Determine the [X, Y] coordinate at the center of the cell enclosing the given text.  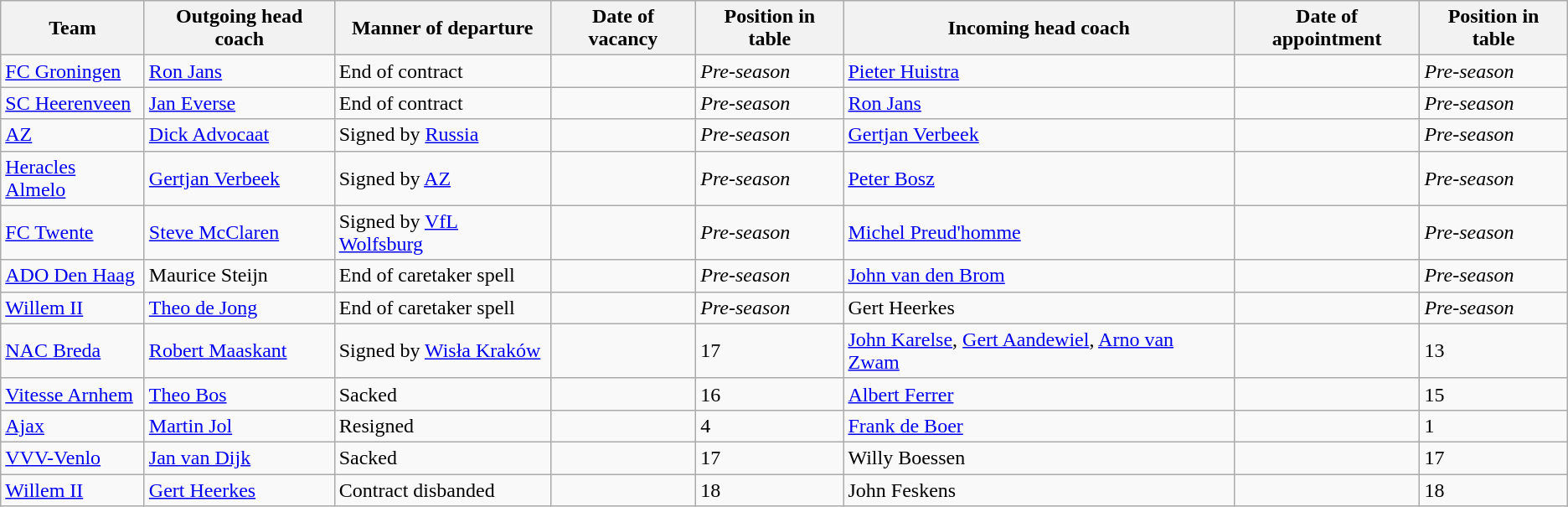
Albert Ferrer [1039, 394]
FC Twente [73, 233]
Frank de Boer [1039, 426]
Dick Advocaat [240, 135]
Date of vacancy [623, 28]
Outgoing head coach [240, 28]
Steve McClaren [240, 233]
13 [1493, 350]
Signed by AZ [442, 178]
Peter Bosz [1039, 178]
Ajax [73, 426]
Theo Bos [240, 394]
Manner of departure [442, 28]
Pieter Huistra [1039, 71]
Maurice Steijn [240, 276]
John Karelse, Gert Aandewiel, Arno van Zwam [1039, 350]
Signed by Russia [442, 135]
John Feskens [1039, 490]
Team [73, 28]
VVV-Venlo [73, 458]
15 [1493, 394]
Theo de Jong [240, 308]
4 [770, 426]
NAC Breda [73, 350]
Contract disbanded [442, 490]
Robert Maaskant [240, 350]
16 [770, 394]
Vitesse Arnhem [73, 394]
1 [1493, 426]
John van den Brom [1039, 276]
Martin Jol [240, 426]
ADO Den Haag [73, 276]
Signed by Wisła Kraków [442, 350]
Resigned [442, 426]
Signed by VfL Wolfsburg [442, 233]
AZ [73, 135]
Willy Boessen [1039, 458]
FC Groningen [73, 71]
Incoming head coach [1039, 28]
SC Heerenveen [73, 103]
Date of appointment [1327, 28]
Jan van Dijk [240, 458]
Jan Everse [240, 103]
Michel Preud'homme [1039, 233]
Heracles Almelo [73, 178]
